Identify which cell holds the provided text, then report its (X, Y) central coordinate. 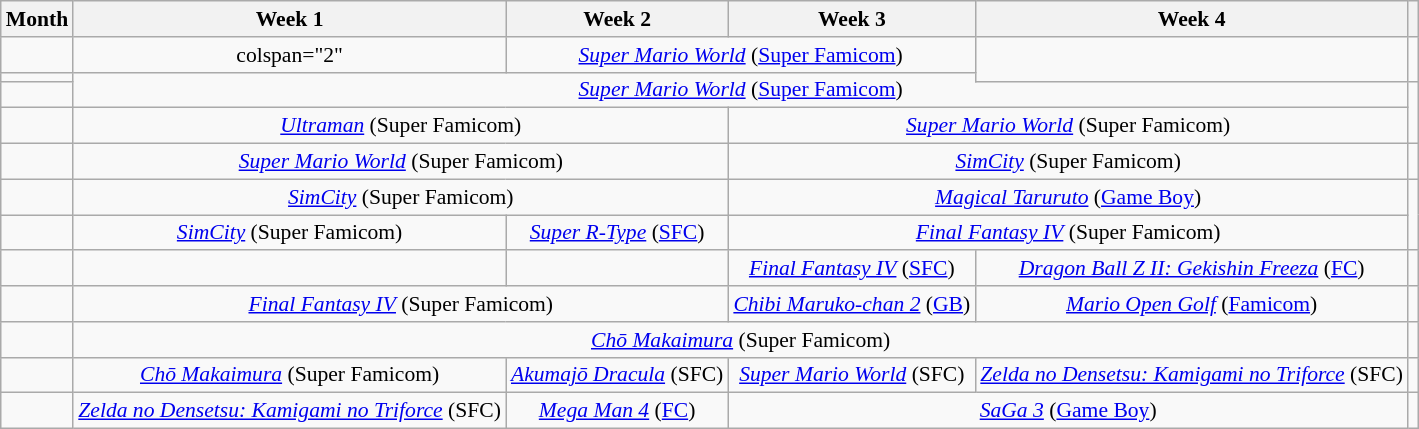
Week 1 (290, 19)
Week 4 (1192, 19)
Chibi Maruko-chan 2 (GB) (852, 304)
Final Fantasy IV (SFC) (852, 269)
SaGa 3 (Game Boy) (1068, 411)
Week 2 (617, 19)
Week 3 (852, 19)
colspan="2" (290, 55)
Dragon Ball Z II: Gekishin Freeza (FC) (1192, 269)
Month (37, 19)
Mario Open Golf (Famicom) (1192, 304)
Magical Taruruto (Game Boy) (1068, 197)
Ultraman (Super Famicom) (400, 126)
Super R-Type (SFC) (617, 233)
Super Mario World (SFC) (852, 375)
Akumajō Dracula (SFC) (617, 375)
Mega Man 4 (FC) (617, 411)
